For the text-containing cell, return its midpoint in (x, y) coordinate format. 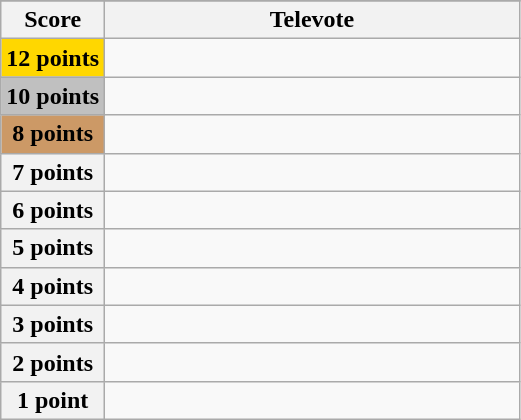
12 points (53, 58)
8 points (53, 134)
4 points (53, 286)
2 points (53, 362)
Score (53, 20)
6 points (53, 210)
Televote (312, 20)
7 points (53, 172)
5 points (53, 248)
10 points (53, 96)
3 points (53, 324)
1 point (53, 400)
